Scan for the cell matching the given text and deliver its (X, Y) coordinate at center. 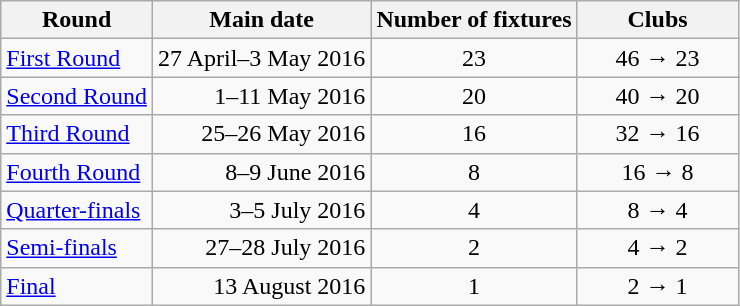
27 April–3 May 2016 (261, 58)
Round (77, 20)
23 (474, 58)
Clubs (658, 20)
2 → 1 (658, 286)
8–9 June 2016 (261, 172)
8 (474, 172)
First Round (77, 58)
Quarter-finals (77, 210)
Fourth Round (77, 172)
13 August 2016 (261, 286)
40 → 20 (658, 96)
Number of fixtures (474, 20)
2 (474, 248)
4 → 2 (658, 248)
3–5 July 2016 (261, 210)
Final (77, 286)
16 (474, 134)
27–28 July 2016 (261, 248)
32 → 16 (658, 134)
Third Round (77, 134)
16 → 8 (658, 172)
Semi-finals (77, 248)
4 (474, 210)
1 (474, 286)
46 → 23 (658, 58)
Main date (261, 20)
25–26 May 2016 (261, 134)
20 (474, 96)
8 → 4 (658, 210)
Second Round (77, 96)
1–11 May 2016 (261, 96)
